Detect which cell encompasses the target text, then output its [x, y] center coordinate. 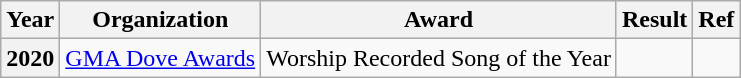
GMA Dove Awards [160, 58]
Worship Recorded Song of the Year [439, 58]
Result [654, 20]
2020 [30, 58]
Organization [160, 20]
Year [30, 20]
Ref [716, 20]
Award [439, 20]
